Return [x, y] of the center of cell containing provided text 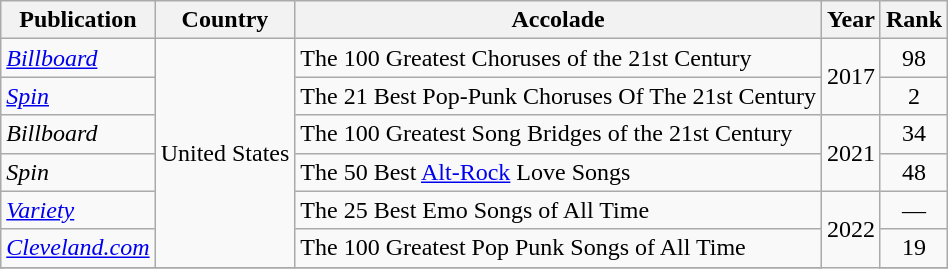
United States [225, 153]
The 21 Best Pop-Punk Choruses Of The 21st Century [558, 96]
Year [850, 20]
The 100 Greatest Choruses of the 21st Century [558, 58]
Cleveland.com [78, 248]
Variety [78, 210]
The 50 Best Alt-Rock Love Songs [558, 172]
Rank [914, 20]
34 [914, 134]
The 25 Best Emo Songs of All Time [558, 210]
19 [914, 248]
48 [914, 172]
The 100 Greatest Song Bridges of the 21st Century [558, 134]
98 [914, 58]
The 100 Greatest Pop Punk Songs of All Time [558, 248]
Country [225, 20]
2021 [850, 153]
— [914, 210]
2 [914, 96]
2022 [850, 229]
2017 [850, 77]
Accolade [558, 20]
Publication [78, 20]
